Detect which cell encompasses the target text, then output its [x, y] center coordinate. 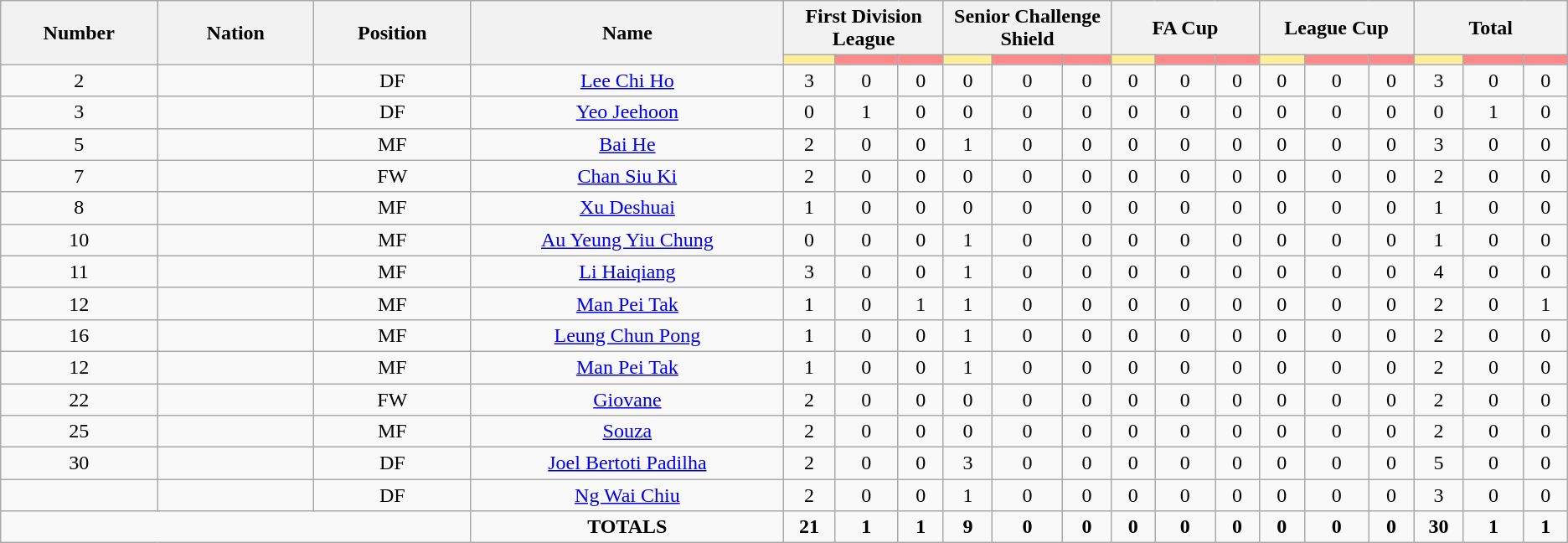
Lee Chi Ho [627, 80]
Joel Bertoti Padilha [627, 463]
Yeo Jeehoon [627, 112]
4 [1438, 271]
Li Haiqiang [627, 271]
Au Yeung Yiu Chung [627, 240]
Souza [627, 432]
Senior Challenge Shield [1027, 28]
Name [627, 33]
Ng Wai Chiu [627, 495]
TOTALS [627, 527]
Xu Deshuai [627, 208]
Position [392, 33]
16 [79, 335]
Giovane [627, 400]
Leung Chun Pong [627, 335]
9 [967, 527]
League Cup [1337, 28]
7 [79, 176]
8 [79, 208]
Total [1491, 28]
Bai He [627, 144]
22 [79, 400]
10 [79, 240]
Nation [236, 33]
11 [79, 271]
FA Cup [1185, 28]
Chan Siu Ki [627, 176]
Number [79, 33]
21 [809, 527]
First Division League [864, 28]
25 [79, 432]
